Return the (x, y) coordinate for the center point of the cell that contains the specified text.  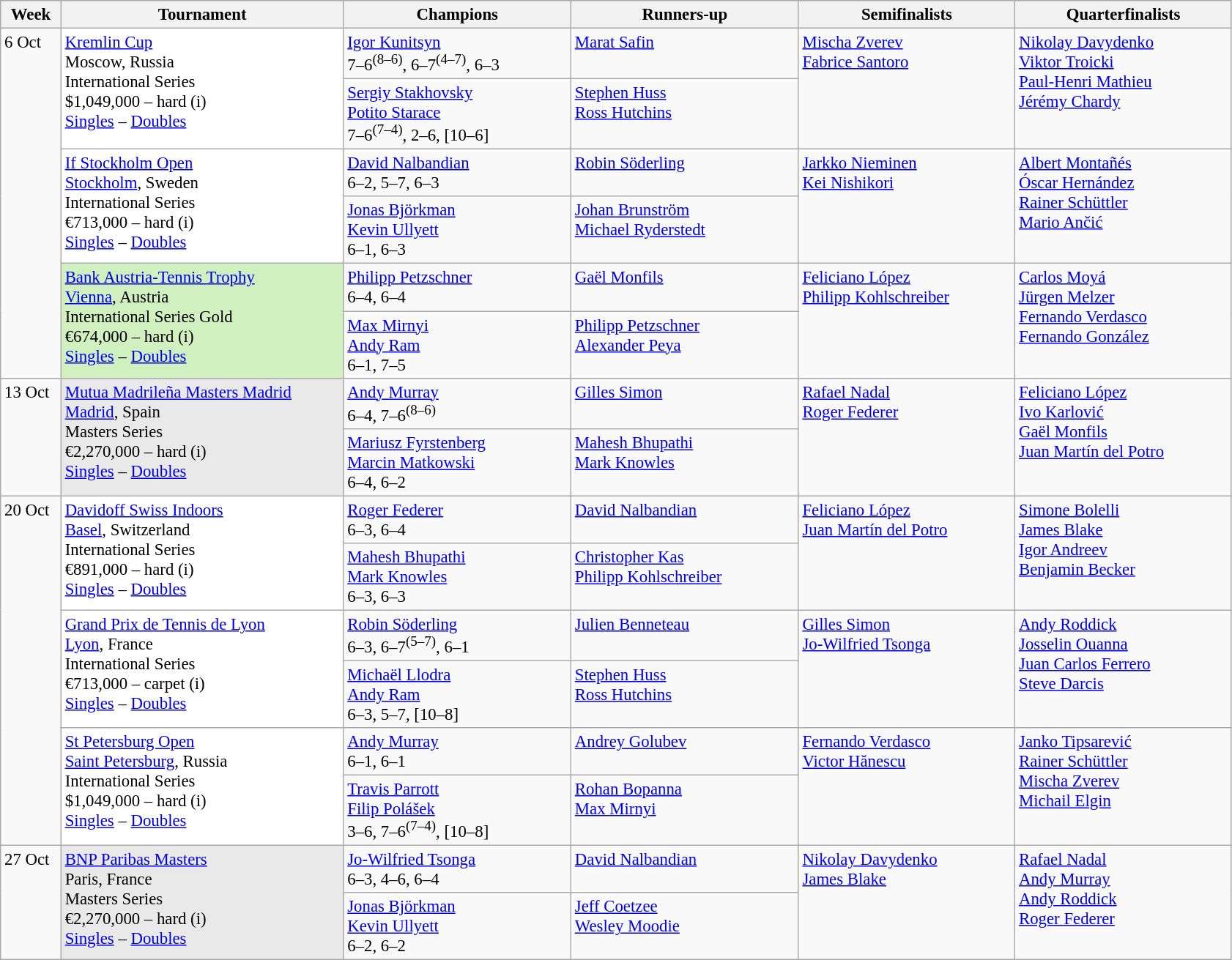
Runners-up (686, 15)
Simone Bolelli James Blake Igor Andreev Benjamin Becker (1124, 553)
Nikolay Davydenko Viktor Troicki Paul-Henri Mathieu Jérémy Chardy (1124, 89)
Mahesh Bhupathi Mark Knowles (686, 462)
Bank Austria-Tennis Trophy Vienna, AustriaInternational Series Gold€674,000 – hard (i) Singles – Doubles (202, 321)
Sergiy Stakhovsky Potito Starace7–6(7–4), 2–6, [10–6] (457, 114)
Jarkko Nieminen Kei Nishikori (907, 206)
Feliciano López Philipp Kohlschreiber (907, 321)
Tournament (202, 15)
Rohan Bopanna Max Mirnyi (686, 811)
Roger Federer6–3, 6–4 (457, 520)
St Petersburg Open Saint Petersburg, RussiaInternational Series$1,049,000 – hard (i) Singles – Doubles (202, 786)
Champions (457, 15)
Quarterfinalists (1124, 15)
Jonas Björkman Kevin Ullyett 6–1, 6–3 (457, 230)
Albert Montañés Óscar Hernández Rainer Schüttler Mario Ančić (1124, 206)
Week (31, 15)
Jonas Björkman Kevin Ullyett 6–2, 6–2 (457, 926)
13 Oct (31, 436)
Robin Söderling (686, 173)
Semifinalists (907, 15)
6 Oct (31, 204)
Andy Murray 6–4, 7–6(8–6) (457, 403)
Mariusz Fyrstenberg Marcin Matkowski6–4, 6–2 (457, 462)
Robin Söderling6–3, 6–7(5–7), 6–1 (457, 636)
BNP Paribas Masters Paris, FranceMasters Series€2,270,000 – hard (i) Singles – Doubles (202, 903)
Jo-Wilfried Tsonga6–3, 4–6, 6–4 (457, 870)
Kremlin Cup Moscow, RussiaInternational Series$1,049,000 – hard (i) Singles – Doubles (202, 89)
Nikolay Davydenko James Blake (907, 903)
Andy Murray6–1, 6–1 (457, 751)
Mischa Zverev Fabrice Santoro (907, 89)
Johan Brunström Michael Ryderstedt (686, 230)
Philipp Petzschner Alexander Peya (686, 345)
Feliciano López Ivo Karlović Gaël Monfils Juan Martín del Potro (1124, 436)
Gilles Simon Jo-Wilfried Tsonga (907, 669)
Rafael Nadal Andy Murray Andy Roddick Roger Federer (1124, 903)
20 Oct (31, 671)
Carlos Moyá Jürgen Melzer Fernando Verdasco Fernando González (1124, 321)
Christopher Kas Philipp Kohlschreiber (686, 577)
Philipp Petzschner 6–4, 6–4 (457, 287)
Igor Kunitsyn7–6(8–6), 6–7(4–7), 6–3 (457, 54)
Janko Tipsarević Rainer Schüttler Mischa Zverev Michail Elgin (1124, 786)
If Stockholm Open Stockholm, SwedenInternational Series€713,000 – hard (i) Singles – Doubles (202, 206)
27 Oct (31, 903)
Max Mirnyi Andy Ram6–1, 7–5 (457, 345)
Andrey Golubev (686, 751)
Travis Parrott Filip Polášek3–6, 7–6(7–4), [10–8] (457, 811)
Feliciano López Juan Martín del Potro (907, 553)
Jeff Coetzee Wesley Moodie (686, 926)
Grand Prix de Tennis de Lyon Lyon, FranceInternational Series€713,000 – carpet (i) Singles – Doubles (202, 669)
Gaël Monfils (686, 287)
Mahesh Bhupathi Mark Knowles6–3, 6–3 (457, 577)
Mutua Madrileña Masters Madrid Madrid, SpainMasters Series€2,270,000 – hard (i) Singles – Doubles (202, 436)
Julien Benneteau (686, 636)
David Nalbandian6–2, 5–7, 6–3 (457, 173)
Gilles Simon (686, 403)
Rafael Nadal Roger Federer (907, 436)
Michaël Llodra Andy Ram 6–3, 5–7, [10–8] (457, 694)
Andy Roddick Josselin Ouanna Juan Carlos Ferrero Steve Darcis (1124, 669)
Marat Safin (686, 54)
Fernando Verdasco Victor Hănescu (907, 786)
Davidoff Swiss Indoors Basel, SwitzerlandInternational Series€891,000 – hard (i) Singles – Doubles (202, 553)
